Capture the cell that displays the provided text and extract its (X, Y) central coordinate. 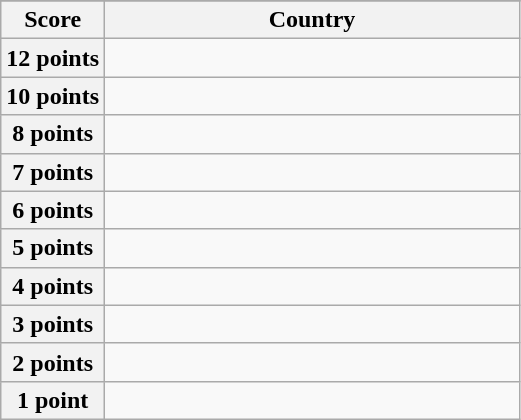
4 points (53, 286)
5 points (53, 248)
10 points (53, 96)
1 point (53, 400)
8 points (53, 134)
12 points (53, 58)
2 points (53, 362)
7 points (53, 172)
3 points (53, 324)
6 points (53, 210)
Country (312, 20)
Score (53, 20)
